Extract the [X, Y] coordinate from the center of the cell holding the provided text.  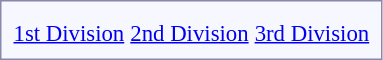
2nd Division [190, 33]
3rd Division [312, 33]
1st Division [69, 33]
